Identify which cell holds the provided text, then report its (X, Y) central coordinate. 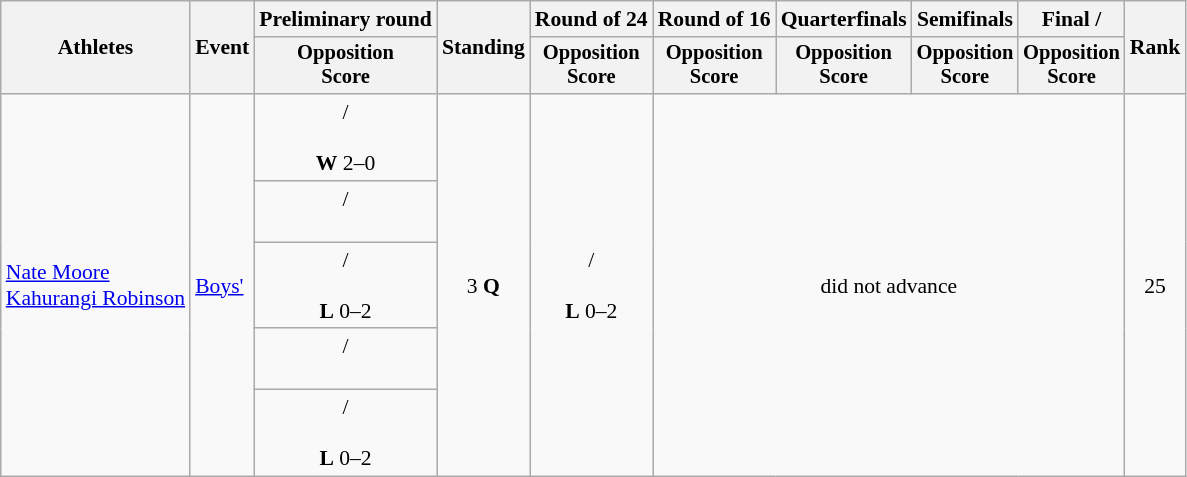
Boys' (222, 285)
/W 2–0 (346, 138)
Round of 24 (592, 19)
3 Q (484, 285)
Rank (1156, 48)
Preliminary round (346, 19)
Semifinals (966, 19)
Final / (1072, 19)
Round of 16 (714, 19)
25 (1156, 285)
Nate MooreKahurangi Robinson (96, 285)
Standing (484, 48)
did not advance (889, 285)
Event (222, 48)
Athletes (96, 48)
Quarterfinals (844, 19)
